Determine the (X, Y) coordinate at the center of the cell enclosing the given text.  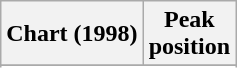
Chart (1998) (72, 34)
Peakposition (189, 34)
